Output the [X, Y] coordinate of the center of the cell containing the given text.  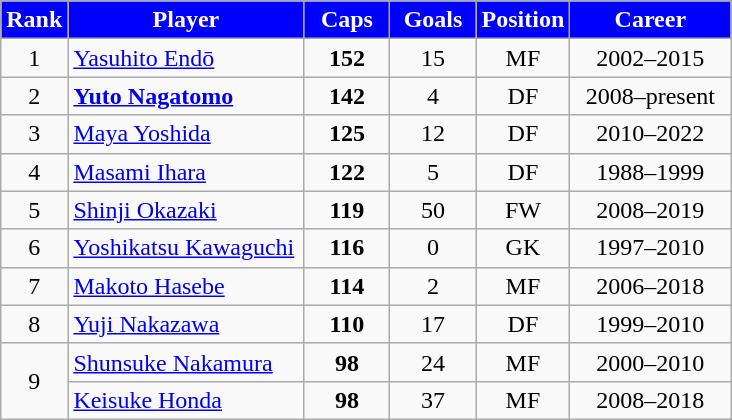
50 [433, 210]
7 [34, 286]
FW [523, 210]
8 [34, 324]
114 [347, 286]
142 [347, 96]
37 [433, 400]
2010–2022 [650, 134]
17 [433, 324]
2002–2015 [650, 58]
Career [650, 20]
152 [347, 58]
Shunsuke Nakamura [186, 362]
9 [34, 381]
1988–1999 [650, 172]
Yuto Nagatomo [186, 96]
Caps [347, 20]
Rank [34, 20]
Shinji Okazaki [186, 210]
2008–2018 [650, 400]
GK [523, 248]
Masami Ihara [186, 172]
6 [34, 248]
12 [433, 134]
1 [34, 58]
Makoto Hasebe [186, 286]
Yoshikatsu Kawaguchi [186, 248]
Keisuke Honda [186, 400]
110 [347, 324]
1997–2010 [650, 248]
Yasuhito Endō [186, 58]
119 [347, 210]
0 [433, 248]
1999–2010 [650, 324]
2000–2010 [650, 362]
116 [347, 248]
122 [347, 172]
Yuji Nakazawa [186, 324]
125 [347, 134]
Position [523, 20]
3 [34, 134]
15 [433, 58]
Maya Yoshida [186, 134]
Player [186, 20]
24 [433, 362]
2008–2019 [650, 210]
Goals [433, 20]
2008–present [650, 96]
2006–2018 [650, 286]
